For the text-containing cell, return its midpoint in (X, Y) coordinate format. 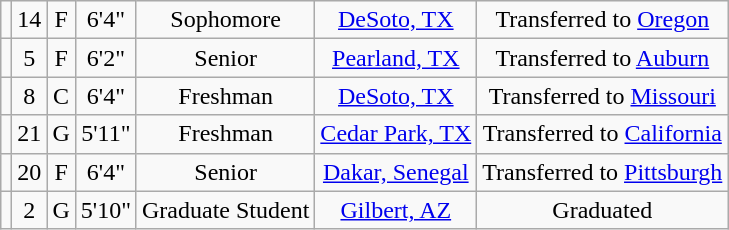
Transferred to Missouri (602, 96)
Transferred to Auburn (602, 58)
Transferred to California (602, 134)
Sophomore (225, 20)
Cedar Park, TX (396, 134)
Pearland, TX (396, 58)
14 (30, 20)
Gilbert, AZ (396, 210)
5 (30, 58)
2 (30, 210)
21 (30, 134)
Transferred to Pittsburgh (602, 172)
Dakar, Senegal (396, 172)
20 (30, 172)
5'10" (106, 210)
5'11" (106, 134)
C (61, 96)
8 (30, 96)
Graduate Student (225, 210)
Transferred to Oregon (602, 20)
Graduated (602, 210)
6'2" (106, 58)
